Locate the cell with the specified text and output its [X, Y] center coordinate. 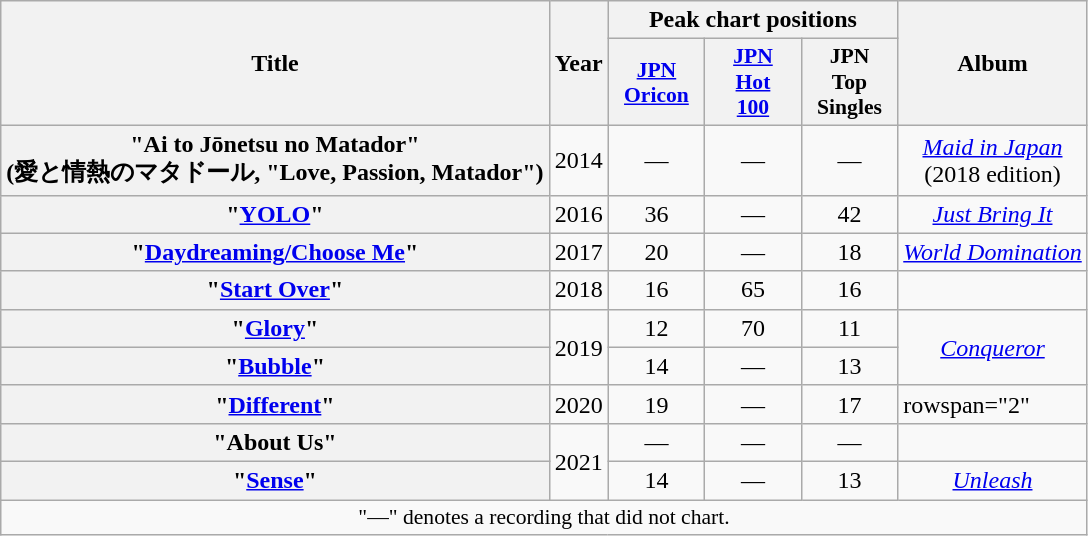
Year [578, 64]
"Daydreaming/Choose Me" [275, 252]
Conqueror [993, 347]
"Different" [275, 404]
Maid in Japan(2018 edition) [993, 160]
Unleash [993, 480]
20 [656, 252]
"About Us" [275, 442]
Just Bring It [993, 214]
19 [656, 404]
2017 [578, 252]
"—" denotes a recording that did not chart. [544, 518]
17 [850, 404]
"Glory" [275, 328]
70 [754, 328]
JPNOricon [656, 82]
JPNTopSingles [850, 82]
"Bubble" [275, 366]
2014 [578, 160]
Album [993, 64]
2020 [578, 404]
42 [850, 214]
2018 [578, 290]
"Sense" [275, 480]
36 [656, 214]
World Domination [993, 252]
Peak chart positions [753, 20]
2016 [578, 214]
65 [754, 290]
"Ai to Jōnetsu no Matador"(愛と情熱のマタドール, "Love, Passion, Matador") [275, 160]
JPNHot100 [754, 82]
11 [850, 328]
2019 [578, 347]
Title [275, 64]
18 [850, 252]
12 [656, 328]
"YOLO" [275, 214]
"Start Over" [275, 290]
2021 [578, 461]
rowspan="2" [993, 404]
